Return (x, y) of the center of cell containing provided text 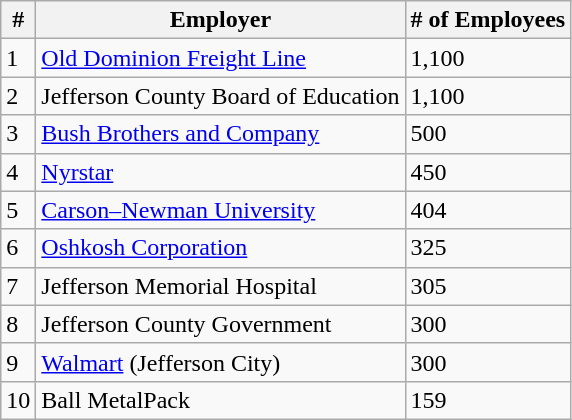
Bush Brothers and Company (220, 134)
5 (18, 210)
305 (488, 286)
159 (488, 400)
# (18, 20)
9 (18, 362)
1 (18, 58)
10 (18, 400)
Carson–Newman University (220, 210)
2 (18, 96)
3 (18, 134)
4 (18, 172)
Old Dominion Freight Line (220, 58)
Jefferson County Government (220, 324)
Oshkosh Corporation (220, 248)
Jefferson Memorial Hospital (220, 286)
Ball MetalPack (220, 400)
8 (18, 324)
Walmart (Jefferson City) (220, 362)
6 (18, 248)
450 (488, 172)
325 (488, 248)
# of Employees (488, 20)
7 (18, 286)
500 (488, 134)
Nyrstar (220, 172)
404 (488, 210)
Employer (220, 20)
Jefferson County Board of Education (220, 96)
